Detect which cell encompasses the target text, then output its [x, y] center coordinate. 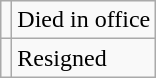
Died in office [84, 20]
Resigned [84, 58]
